Extract the (X, Y) coordinate from the center of the cell holding the provided text.  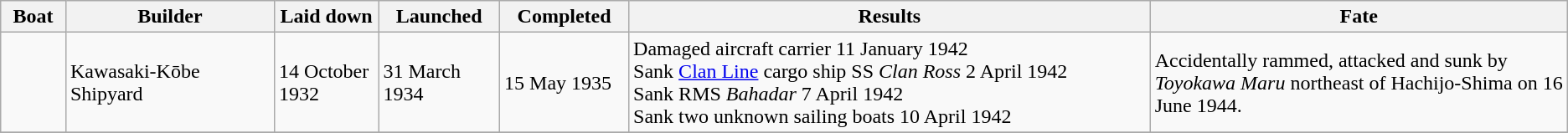
Laid down (326, 17)
Boat (34, 17)
Kawasaki-Kōbe Shipyard (169, 82)
Accidentally rammed, attacked and sunk by Toyokawa Maru northeast of Hachijo-Shima on 16 June 1944. (1359, 82)
Launched (439, 17)
Builder (169, 17)
14 October 1932 (326, 82)
31 March 1934 (439, 82)
Fate (1359, 17)
Results (890, 17)
15 May 1935 (565, 82)
Completed (565, 17)
